Provide the [X, Y] coordinate of the cell's center where the given text is located.  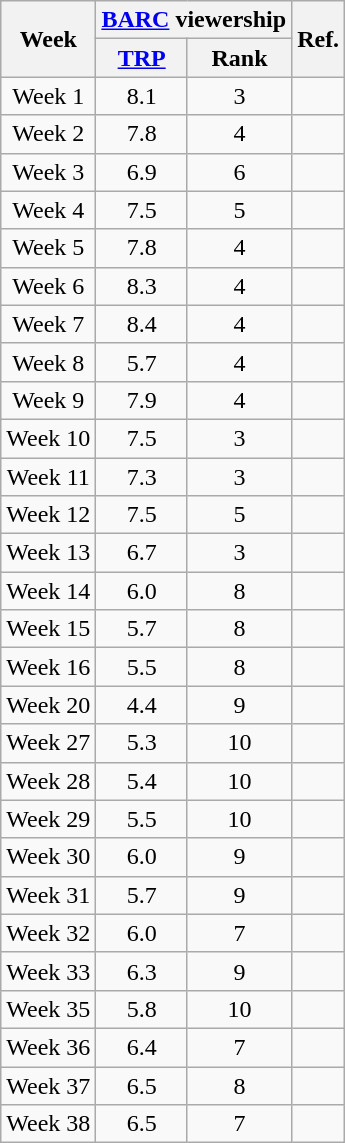
Week [48, 39]
Week 10 [48, 438]
Week 6 [48, 286]
Week 29 [48, 819]
5.3 [142, 743]
Week 37 [48, 1085]
Week 30 [48, 857]
Week 12 [48, 515]
8.3 [142, 286]
Week 20 [48, 705]
Week 35 [48, 1009]
6 [239, 172]
BARC viewership [194, 20]
8.1 [142, 96]
Week 13 [48, 553]
Week 38 [48, 1124]
Week 3 [48, 172]
4.4 [142, 705]
Week 15 [48, 629]
Week 28 [48, 781]
Week 14 [48, 591]
7.9 [142, 400]
Week 36 [48, 1047]
6.4 [142, 1047]
Week 8 [48, 362]
Week 4 [48, 210]
Week 5 [48, 248]
Week 32 [48, 933]
6.3 [142, 971]
6.7 [142, 553]
Week 7 [48, 324]
Week 9 [48, 400]
7.3 [142, 477]
Week 2 [48, 134]
TRP [142, 58]
6.9 [142, 172]
8.4 [142, 324]
Ref. [318, 39]
Rank [239, 58]
Week 27 [48, 743]
5.8 [142, 1009]
Week 1 [48, 96]
Week 11 [48, 477]
Week 16 [48, 667]
Week 31 [48, 895]
Week 33 [48, 971]
5.4 [142, 781]
